Return [X, Y] of the center of cell containing provided text 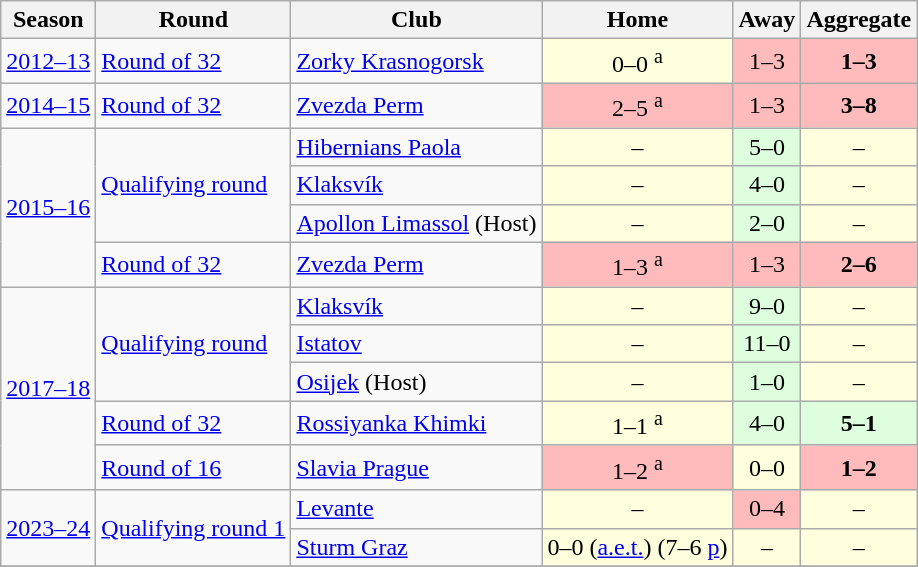
Qualifying round 1 [194, 528]
9–0 [767, 306]
5–1 [859, 424]
Season [48, 20]
Club [416, 20]
Round [194, 20]
Apollon Limassol (Host) [416, 223]
1–3 a [638, 264]
Osijek (Host) [416, 382]
1–2 [859, 468]
3–8 [859, 106]
Aggregate [859, 20]
Sturm Graz [416, 547]
Istatov [416, 344]
2017–18 [48, 388]
Slavia Prague [416, 468]
1–2 a [638, 468]
2012–13 [48, 62]
0–0 (a.e.t.) (7–6 p) [638, 547]
2015–16 [48, 208]
2–6 [859, 264]
2–0 [767, 223]
2–5 a [638, 106]
0–4 [767, 509]
Away [767, 20]
Rossiyanka Khimki [416, 424]
0–0 [767, 468]
Zorky Krasnogorsk [416, 62]
Home [638, 20]
2023–24 [48, 528]
11–0 [767, 344]
Hibernians Paola [416, 147]
0–0 a [638, 62]
Levante [416, 509]
1–0 [767, 382]
1–1 a [638, 424]
2014–15 [48, 106]
5–0 [767, 147]
Round of 16 [194, 468]
